From the cell containing the given text, extract its center point as [X, Y] coordinate. 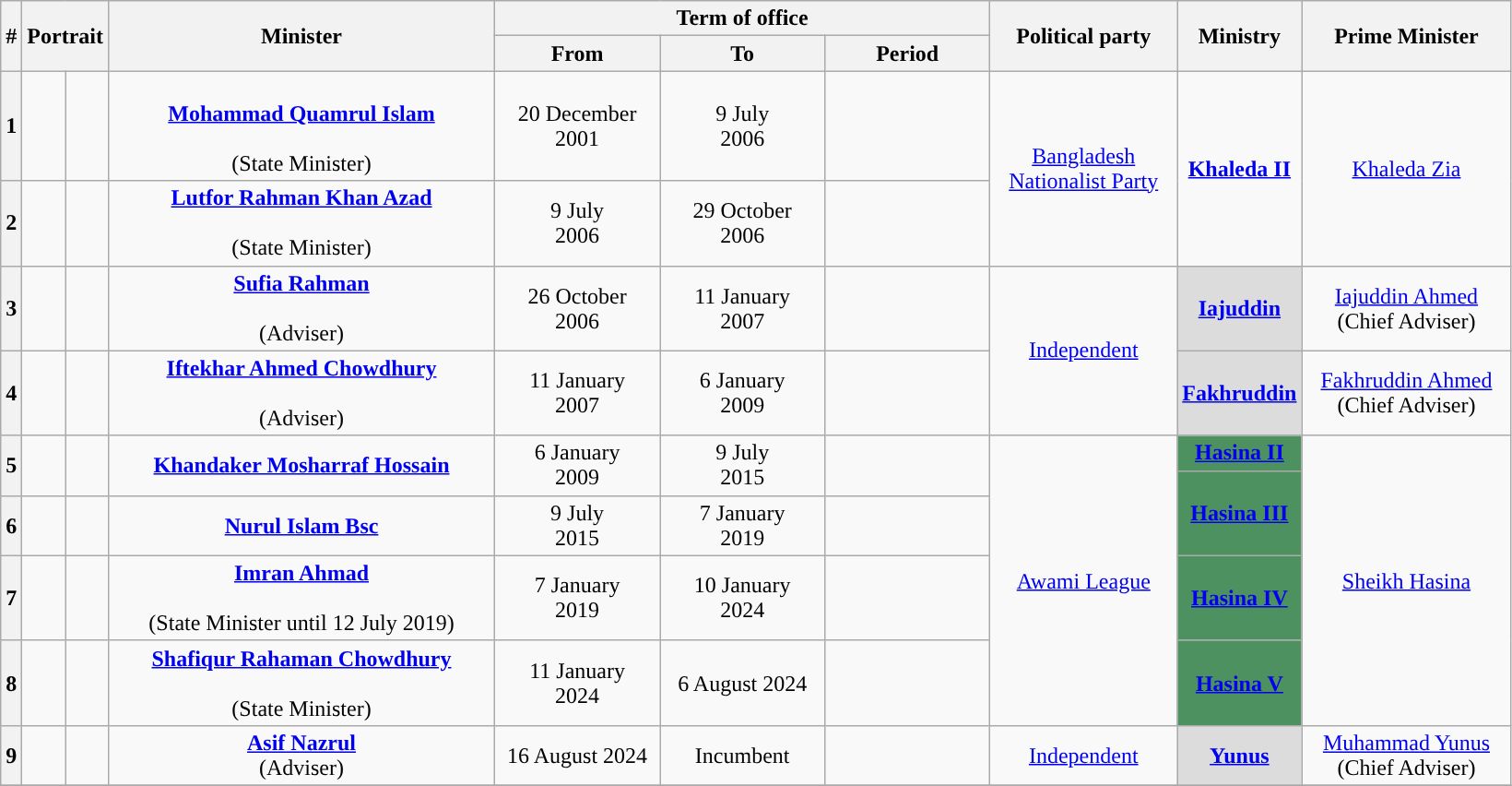
Imran Ahmad(State Minister until 12 July 2019) [301, 598]
# [11, 36]
9 [11, 755]
7 [11, 598]
Khaleda II [1239, 168]
Period [907, 54]
10 January2024 [743, 598]
Mohammad Quamrul Islam(State Minister) [301, 125]
Political party [1084, 36]
Portrait [65, 36]
Ministry [1239, 36]
Lutfor Rahman Khan Azad(State Minister) [301, 223]
To [743, 54]
Bangladesh Nationalist Party [1084, 168]
1 [11, 125]
Minister [301, 36]
20 December2001 [577, 125]
Khandaker Mosharraf Hossain [301, 465]
5 [11, 465]
Asif Nazrul (Adviser) [301, 755]
Muhammad Yunus(Chief Adviser) [1407, 755]
8 [11, 683]
6 [11, 526]
Hasina IV [1239, 598]
6 August 2024 [743, 683]
11 January2024 [577, 683]
Iajuddin Ahmed(Chief Adviser) [1407, 308]
Fakhruddin Ahmed(Chief Adviser) [1407, 393]
26 October2006 [577, 308]
Hasina III [1239, 513]
Sheikh Hasina [1407, 580]
Hasina V [1239, 683]
2 [11, 223]
3 [11, 308]
Yunus [1239, 755]
Iajuddin [1239, 308]
Prime Minister [1407, 36]
Term of office [743, 18]
Iftekhar Ahmed Chowdhury(Adviser) [301, 393]
Khaleda Zia [1407, 168]
29 October2006 [743, 223]
Fakhruddin [1239, 393]
Hasina II [1239, 453]
From [577, 54]
Nurul Islam Bsc [301, 526]
Awami League [1084, 580]
16 August 2024 [577, 755]
Incumbent [743, 755]
4 [11, 393]
Sufia Rahman(Adviser) [301, 308]
Shafiqur Rahaman Chowdhury(State Minister) [301, 683]
